Extract the (x, y) coordinate from the center of the cell holding the provided text.  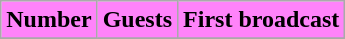
First broadcast (262, 20)
Guests (137, 20)
Number (49, 20)
